Locate the cell with the specified text and output its (x, y) center coordinate. 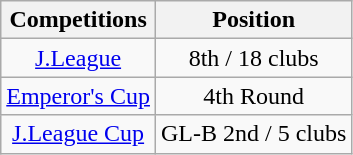
8th / 18 clubs (253, 58)
J.League Cup (78, 134)
GL-B 2nd / 5 clubs (253, 134)
4th Round (253, 96)
Position (253, 20)
J.League (78, 58)
Emperor's Cup (78, 96)
Competitions (78, 20)
